Determine the [X, Y] coordinate at the center of the cell enclosing the given text.  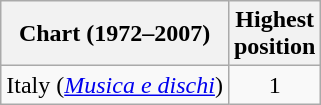
1 [274, 85]
Chart (1972–2007) [115, 34]
Highestposition [274, 34]
Italy (Musica e dischi) [115, 85]
